Capture the cell that displays the provided text and extract its (X, Y) central coordinate. 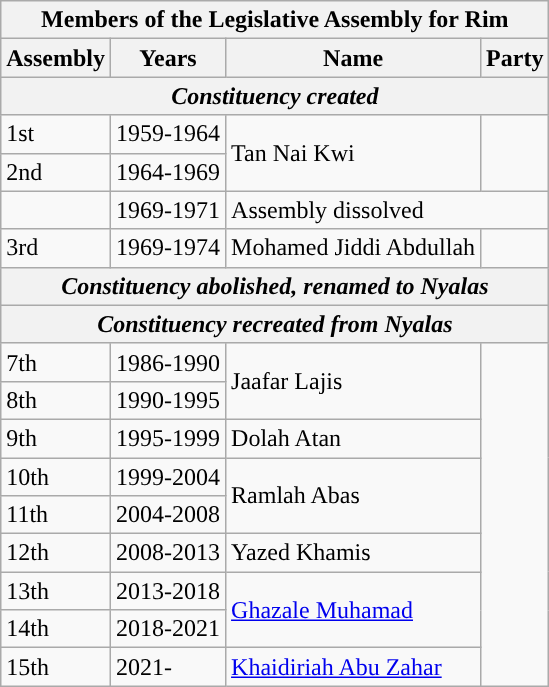
Name (354, 58)
Constituency recreated from Nyalas (275, 324)
Khaidiriah Abu Zahar (354, 667)
15th (56, 667)
2004-2008 (168, 515)
1st (56, 134)
Tan Nai Kwi (354, 153)
1969-1971 (168, 210)
Years (168, 58)
13th (56, 591)
2018-2021 (168, 629)
2013-2018 (168, 591)
9th (56, 438)
Yazed Khamis (354, 553)
8th (56, 400)
10th (56, 477)
Ramlah Abas (354, 496)
11th (56, 515)
2008-2013 (168, 553)
1959-1964 (168, 134)
1999-2004 (168, 477)
1969-1974 (168, 248)
Members of the Legislative Assembly for Rim (275, 20)
3rd (56, 248)
12th (56, 553)
Jaafar Lajis (354, 381)
Party (515, 58)
Constituency created (275, 96)
1995-1999 (168, 438)
Mohamed Jiddi Abdullah (354, 248)
Assembly (56, 58)
Constituency abolished, renamed to Nyalas (275, 286)
Dolah Atan (354, 438)
14th (56, 629)
2nd (56, 172)
2021- (168, 667)
7th (56, 362)
Assembly dissolved (388, 210)
1964-1969 (168, 172)
1986-1990 (168, 362)
1990-1995 (168, 400)
Ghazale Muhamad (354, 610)
